Provide the [X, Y] coordinate of the cell's center where the given text is located.  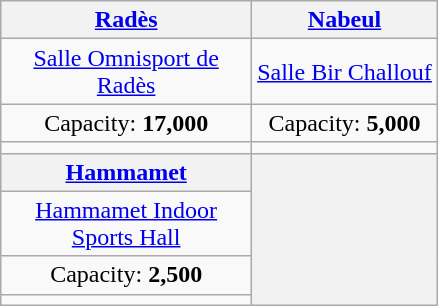
Nabeul [345, 20]
Hammamet [126, 172]
Capacity: 5,000 [345, 123]
Capacity: 2,500 [126, 275]
Salle Bir Challouf [345, 72]
Capacity: 17,000 [126, 123]
Radès [126, 20]
Hammamet Indoor Sports Hall [126, 224]
Salle Omnisport de Radès [126, 72]
